Determine the [x, y] coordinate at the center of the cell enclosing the given text.  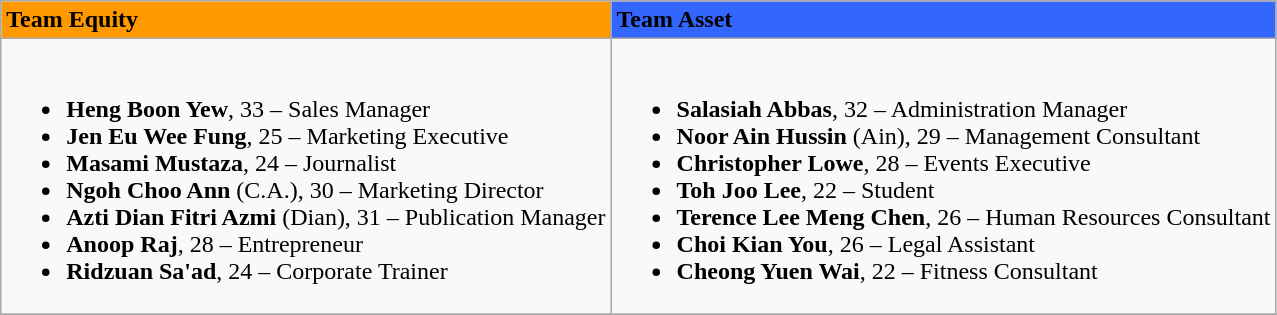
Team Asset [944, 20]
Team Equity [306, 20]
